Pinpoint the cell where the given text exists, returning its [X, Y] midpoint coordinate. 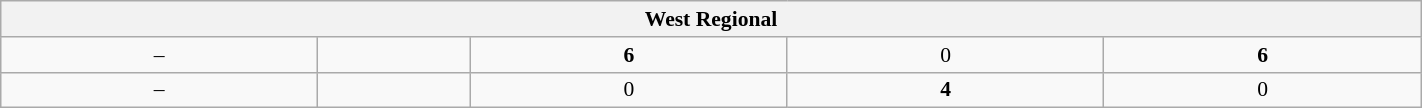
West Regional [711, 19]
4 [946, 90]
